Scan for the cell matching the given text and deliver its (x, y) coordinate at center. 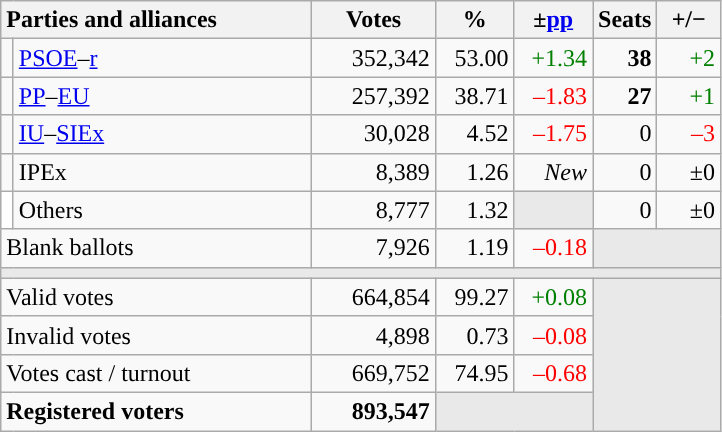
38 (624, 58)
7,926 (374, 248)
–3 (689, 134)
+1 (689, 96)
99.27 (474, 297)
±pp (554, 20)
New (554, 172)
IPEx (162, 172)
Votes (374, 20)
53.00 (474, 58)
4,898 (374, 335)
+1.34 (554, 58)
8,777 (374, 210)
1.32 (474, 210)
Registered voters (156, 411)
352,342 (374, 58)
893,547 (374, 411)
+2 (689, 58)
–0.08 (554, 335)
4.52 (474, 134)
–0.18 (554, 248)
+/− (689, 20)
–1.75 (554, 134)
664,854 (374, 297)
PP–EU (162, 96)
257,392 (374, 96)
Invalid votes (156, 335)
Others (162, 210)
Parties and alliances (156, 20)
669,752 (374, 373)
–0.68 (554, 373)
–1.83 (554, 96)
8,389 (374, 172)
74.95 (474, 373)
27 (624, 96)
1.26 (474, 172)
IU–SIEx (162, 134)
+0.08 (554, 297)
Votes cast / turnout (156, 373)
30,028 (374, 134)
% (474, 20)
1.19 (474, 248)
PSOE–r (162, 58)
Valid votes (156, 297)
0.73 (474, 335)
38.71 (474, 96)
Seats (624, 20)
Blank ballots (156, 248)
